Identify which cell holds the provided text, then report its (X, Y) central coordinate. 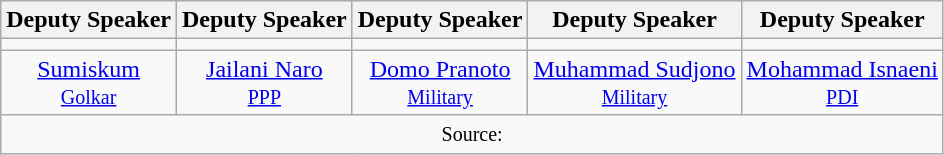
Muhammad SudjonoMilitary (634, 82)
Source: (472, 134)
Jailani NaroPPP (264, 82)
Domo PranotoMilitary (440, 82)
SumiskumGolkar (89, 82)
Mohammad IsnaeniPDI (842, 82)
